Search for the cell housing the specified text and yield its [x, y] center coordinate. 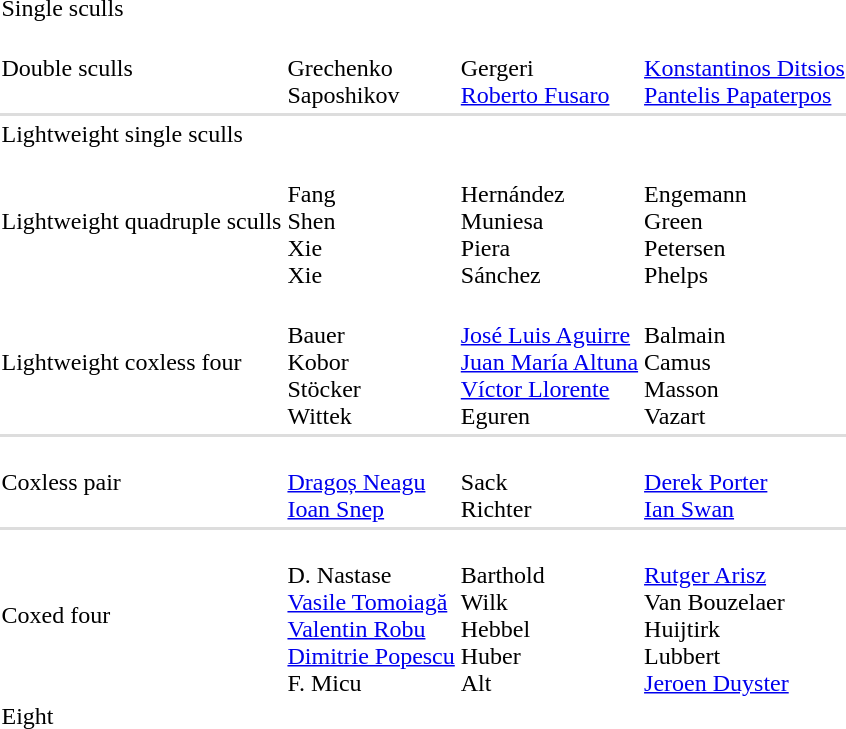
Lightweight quadruple sculls [142, 221]
Coxed four [142, 616]
Coxless pair [142, 482]
José Luis AguirreJuan María AltunaVíctor LlorenteEguren [549, 362]
Lightweight coxless four [142, 362]
D. NastaseVasile TomoiagăValentin RobuDimitrie PopescuF. Micu [371, 616]
Double sculls [142, 68]
BartholdWilkHebbelHuberAlt [549, 616]
HernándezMuniesaPieraSánchez [549, 221]
Lightweight single sculls [142, 134]
SackRichter [549, 482]
BauerKoborStöckerWittek [371, 362]
GrechenkoSaposhikov [371, 68]
Dragoș NeaguIoan Snep [371, 482]
GergeriRoberto Fusaro [549, 68]
FangShenXieXie [371, 221]
